Capture the cell that displays the provided text and extract its (x, y) central coordinate. 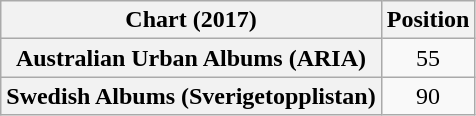
Position (428, 20)
90 (428, 96)
Chart (2017) (191, 20)
55 (428, 58)
Swedish Albums (Sverigetopplistan) (191, 96)
Australian Urban Albums (ARIA) (191, 58)
